From the cell containing the given text, extract its center point as (x, y) coordinate. 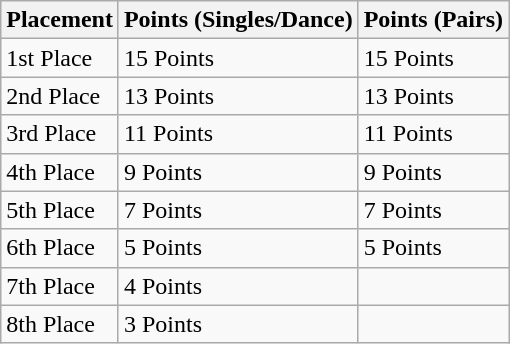
2nd Place (60, 96)
5th Place (60, 210)
8th Place (60, 324)
3 Points (238, 324)
4 Points (238, 286)
4th Place (60, 172)
Placement (60, 20)
Points (Pairs) (433, 20)
1st Place (60, 58)
7th Place (60, 286)
6th Place (60, 248)
3rd Place (60, 134)
Points (Singles/Dance) (238, 20)
